Detect which cell encompasses the target text, then output its [X, Y] center coordinate. 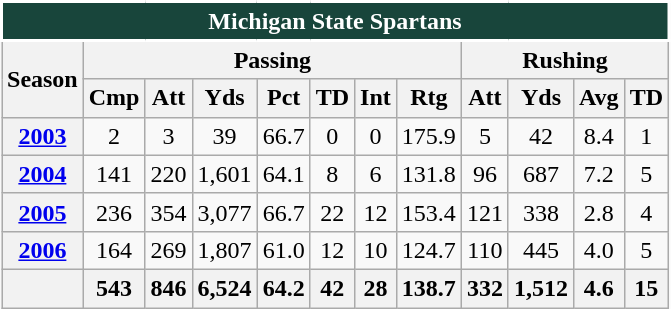
Avg [600, 98]
Pct [284, 98]
153.4 [428, 212]
6,524 [224, 288]
269 [168, 250]
Season [43, 78]
220 [168, 174]
110 [484, 250]
39 [224, 136]
96 [484, 174]
1,512 [540, 288]
354 [168, 212]
1,807 [224, 250]
687 [540, 174]
3,077 [224, 212]
332 [484, 288]
236 [114, 212]
22 [332, 212]
121 [484, 212]
164 [114, 250]
3 [168, 136]
10 [376, 250]
7.2 [600, 174]
4.0 [600, 250]
2 [114, 136]
846 [168, 288]
141 [114, 174]
2.8 [600, 212]
15 [646, 288]
8 [332, 174]
175.9 [428, 136]
124.7 [428, 250]
543 [114, 288]
2005 [43, 212]
2003 [43, 136]
131.8 [428, 174]
64.1 [284, 174]
64.2 [284, 288]
4 [646, 212]
445 [540, 250]
Michigan State Spartans [336, 21]
8.4 [600, 136]
Cmp [114, 98]
Passing [272, 60]
Rushing [564, 60]
4.6 [600, 288]
338 [540, 212]
2006 [43, 250]
2004 [43, 174]
1,601 [224, 174]
61.0 [284, 250]
28 [376, 288]
Rtg [428, 98]
6 [376, 174]
138.7 [428, 288]
1 [646, 136]
Int [376, 98]
